Capture the cell that displays the provided text and extract its (X, Y) central coordinate. 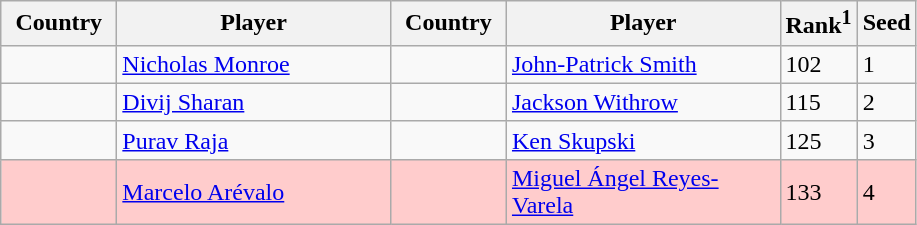
Marcelo Arévalo (254, 192)
115 (818, 102)
3 (886, 140)
Miguel Ángel Reyes-Varela (643, 192)
Seed (886, 24)
Rank1 (818, 24)
Purav Raja (254, 140)
102 (818, 64)
2 (886, 102)
Jackson Withrow (643, 102)
John-Patrick Smith (643, 64)
1 (886, 64)
125 (818, 140)
4 (886, 192)
Ken Skupski (643, 140)
133 (818, 192)
Divij Sharan (254, 102)
Nicholas Monroe (254, 64)
